Capture the cell that displays the provided text and extract its [x, y] central coordinate. 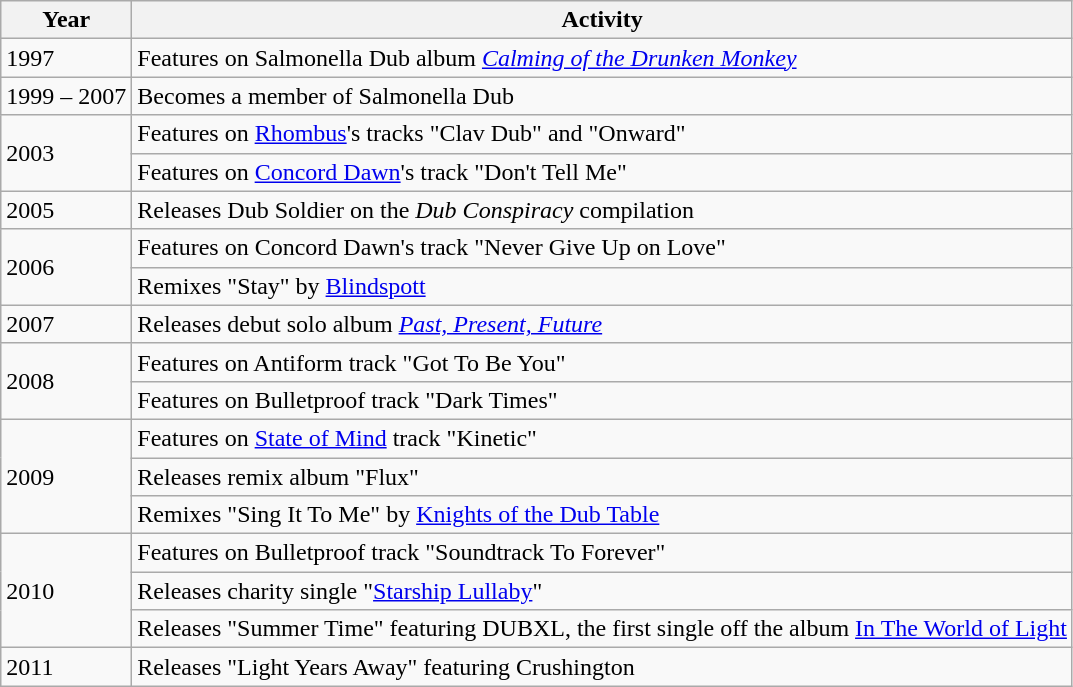
Releases remix album "Flux" [602, 477]
Features on Concord Dawn's track "Don't Tell Me" [602, 172]
2003 [66, 153]
Features on State of Mind track "Kinetic" [602, 438]
Becomes a member of Salmonella Dub [602, 96]
Features on Rhombus's tracks "Clav Dub" and "Onward" [602, 134]
2008 [66, 381]
Remixes "Stay" by Blindspott [602, 286]
2006 [66, 267]
2009 [66, 476]
Releases charity single "Starship Lullaby" [602, 591]
2007 [66, 324]
Releases debut solo album Past, Present, Future [602, 324]
2005 [66, 210]
Releases Dub Soldier on the Dub Conspiracy compilation [602, 210]
Features on Concord Dawn's track "Never Give Up on Love" [602, 248]
Activity [602, 20]
1999 – 2007 [66, 96]
2010 [66, 591]
Features on Bulletproof track "Dark Times" [602, 400]
Remixes "Sing It To Me" by Knights of the Dub Table [602, 515]
Features on Antiform track "Got To Be You" [602, 362]
Releases "Summer Time" featuring DUBXL, the first single off the album In The World of Light [602, 629]
Features on Bulletproof track "Soundtrack To Forever" [602, 553]
Features on Salmonella Dub album Calming of the Drunken Monkey [602, 58]
2011 [66, 667]
1997 [66, 58]
Releases "Light Years Away" featuring Crushington [602, 667]
Year [66, 20]
